Locate the cell with the specified text and output its [x, y] center coordinate. 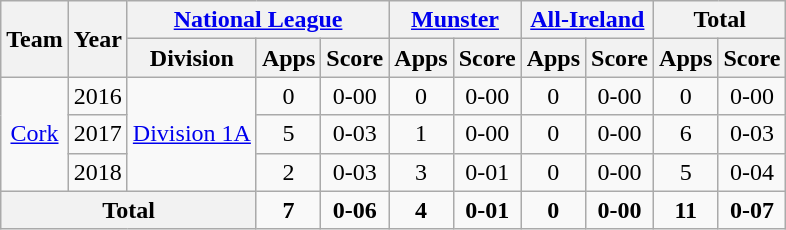
All-Ireland [587, 20]
0-04 [752, 172]
Cork [35, 134]
National League [258, 20]
2 [288, 172]
11 [686, 210]
2016 [98, 96]
2018 [98, 172]
7 [288, 210]
2017 [98, 134]
Division 1A [192, 134]
6 [686, 134]
0-07 [752, 210]
Year [98, 39]
Division [192, 58]
0-06 [355, 210]
Munster [455, 20]
3 [421, 172]
Team [35, 39]
1 [421, 134]
4 [421, 210]
